Output the (X, Y) coordinate of the center of the cell containing the given text.  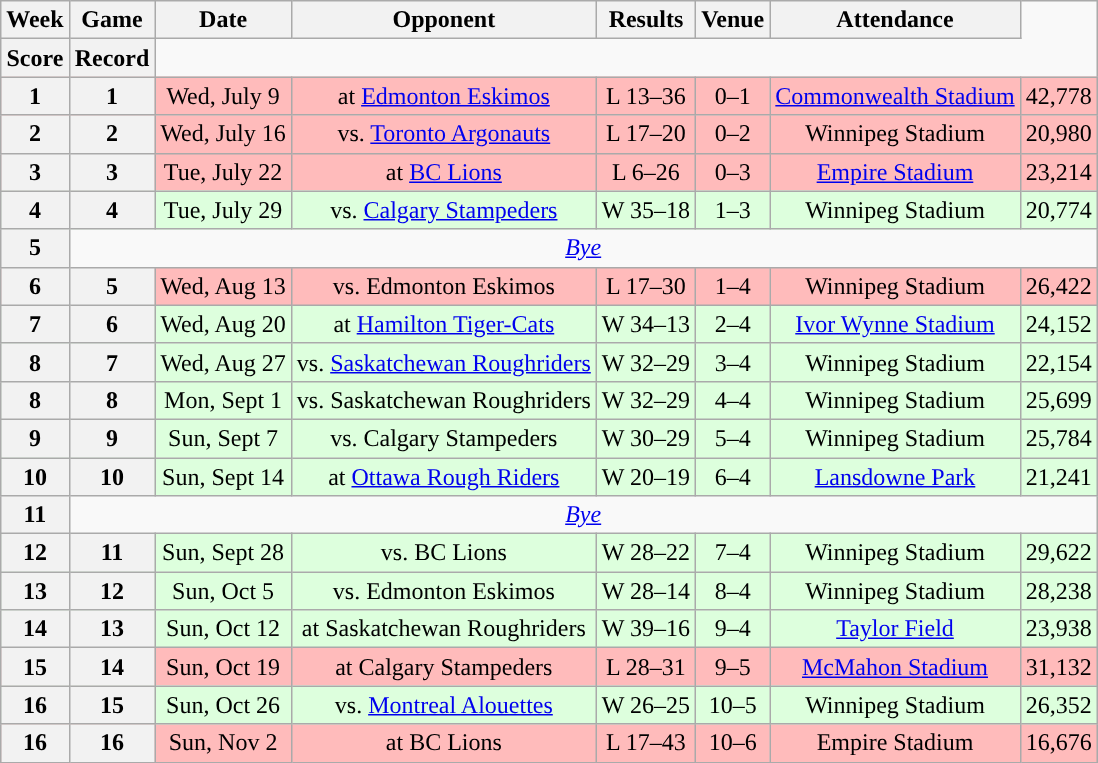
3–4 (733, 362)
9–4 (733, 629)
L 13–36 (646, 96)
Tue, July 22 (223, 172)
21,241 (1058, 477)
1–3 (733, 210)
W 34–13 (646, 324)
1–4 (733, 286)
Sun, Sept 28 (223, 553)
Wed, Aug 20 (223, 324)
Game (112, 20)
L 28–31 (646, 667)
24,152 (1058, 324)
2–4 (733, 324)
L 17–30 (646, 286)
W 20–19 (646, 477)
8–4 (733, 591)
0–1 (733, 96)
W 26–25 (646, 705)
20,774 (1058, 210)
7–4 (733, 553)
Sun, Sept 7 (223, 438)
Tue, July 29 (223, 210)
Date (223, 20)
L 6–26 (646, 172)
W 39–16 (646, 629)
0–3 (733, 172)
Score (35, 58)
Record (112, 58)
23,214 (1058, 172)
W 28–22 (646, 553)
at Hamilton Tiger-Cats (444, 324)
25,784 (1058, 438)
vs. Toronto Argonauts (444, 134)
McMahon Stadium (895, 667)
Taylor Field (895, 629)
vs. Montreal Alouettes (444, 705)
W 28–14 (646, 591)
16,676 (1058, 743)
Ivor Wynne Stadium (895, 324)
Mon, Sept 1 (223, 400)
10–6 (733, 743)
Results (646, 20)
28,238 (1058, 591)
at Ottawa Rough Riders (444, 477)
10–5 (733, 705)
23,938 (1058, 629)
Opponent (444, 20)
29,622 (1058, 553)
vs. BC Lions (444, 553)
Attendance (895, 20)
W 35–18 (646, 210)
Wed, Aug 27 (223, 362)
Wed, July 9 (223, 96)
0–2 (733, 134)
at Saskatchewan Roughriders (444, 629)
6–4 (733, 477)
42,778 (1058, 96)
26,352 (1058, 705)
Sun, Oct 19 (223, 667)
Wed, Aug 13 (223, 286)
Sun, Nov 2 (223, 743)
at Edmonton Eskimos (444, 96)
26,422 (1058, 286)
L 17–20 (646, 134)
W 30–29 (646, 438)
Sun, Oct 12 (223, 629)
20,980 (1058, 134)
5–4 (733, 438)
Sun, Oct 5 (223, 591)
Wed, July 16 (223, 134)
Sun, Sept 14 (223, 477)
22,154 (1058, 362)
4–4 (733, 400)
25,699 (1058, 400)
Venue (733, 20)
Lansdowne Park (895, 477)
31,132 (1058, 667)
Week (35, 20)
Commonwealth Stadium (895, 96)
Sun, Oct 26 (223, 705)
9–5 (733, 667)
L 17–43 (646, 743)
at Calgary Stampeders (444, 667)
